Output the [X, Y] coordinate of the center of the cell containing the given text.  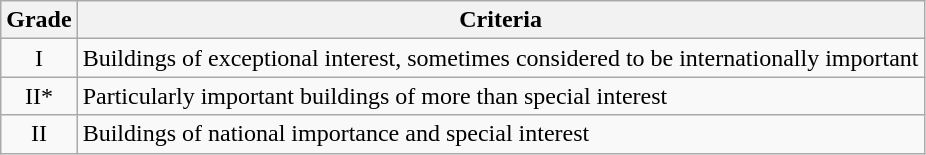
Particularly important buildings of more than special interest [500, 96]
Grade [39, 20]
II* [39, 96]
Buildings of national importance and special interest [500, 134]
I [39, 58]
Criteria [500, 20]
II [39, 134]
Buildings of exceptional interest, sometimes considered to be internationally important [500, 58]
